Return (x, y) of the center of cell containing provided text 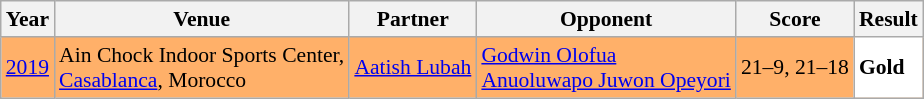
Year (28, 19)
21–9, 21–18 (795, 68)
Opponent (606, 19)
Venue (202, 19)
Ain Chock Indoor Sports Center,Casablanca, Morocco (202, 68)
Aatish Lubah (412, 68)
Result (888, 19)
2019 (28, 68)
Godwin Olofua Anuoluwapo Juwon Opeyori (606, 68)
Partner (412, 19)
Score (795, 19)
Gold (888, 68)
